Extract the (X, Y) coordinate from the center of the cell holding the provided text.  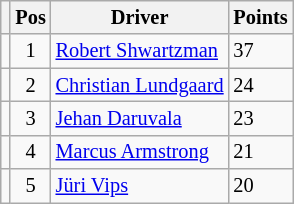
Points (260, 17)
1 (30, 51)
Robert Shwartzman (140, 51)
5 (30, 186)
24 (260, 85)
3 (30, 118)
Jüri Vips (140, 186)
20 (260, 186)
2 (30, 85)
21 (260, 152)
Christian Lundgaard (140, 85)
23 (260, 118)
4 (30, 152)
Marcus Armstrong (140, 152)
37 (260, 51)
Driver (140, 17)
Jehan Daruvala (140, 118)
Pos (30, 17)
